Return the (x, y) coordinate for the center point of the cell that contains the specified text.  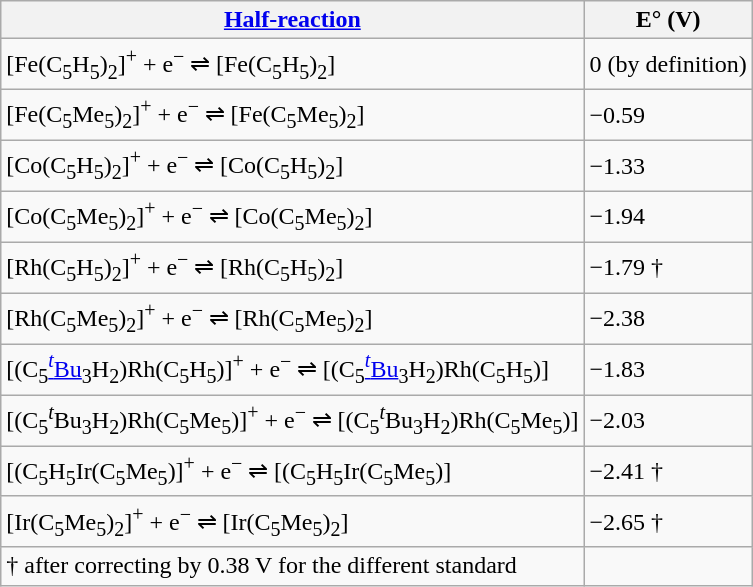
[Ir(C5Me5)2]+ + e− ⇌ [Ir(C5Me5)2] (292, 522)
[Fe(C5Me5)2]+ + e− ⇌ [Fe(C5Me5)2] (292, 116)
Half-reaction (292, 20)
[Co(C5H5)2]+ + e− ⇌ [Co(C5H5)2] (292, 166)
−2.38 (668, 318)
−0.59 (668, 116)
[Fe(C5H5)2]+ + e− ⇌ [Fe(C5H5)2] (292, 64)
[Rh(C5H5)2]+ + e− ⇌ [Rh(C5H5)2] (292, 268)
† after correcting by 0.38 V for the different standard (292, 566)
−2.41 † (668, 472)
−1.79 † (668, 268)
[(C5H5Ir(C5Me5)]+ + e− ⇌ [(C5H5Ir(C5Me5)] (292, 472)
[(C5tBu3H2)Rh(C5H5)]+ + e− ⇌ [(C5tBu3H2)Rh(C5H5)] (292, 370)
−1.83 (668, 370)
[Rh(C5Me5)2]+ + e− ⇌ [Rh(C5Me5)2] (292, 318)
−2.03 (668, 420)
[Co(C5Me5)2]+ + e− ⇌ [Co(C5Me5)2] (292, 216)
−1.94 (668, 216)
[(C5tBu3H2)Rh(C5Me5)]+ + e− ⇌ [(C5tBu3H2)Rh(C5Me5)] (292, 420)
E° (V) (668, 20)
0 (by definition) (668, 64)
−1.33 (668, 166)
−2.65 † (668, 522)
